Locate the cell with the specified text and output its [X, Y] center coordinate. 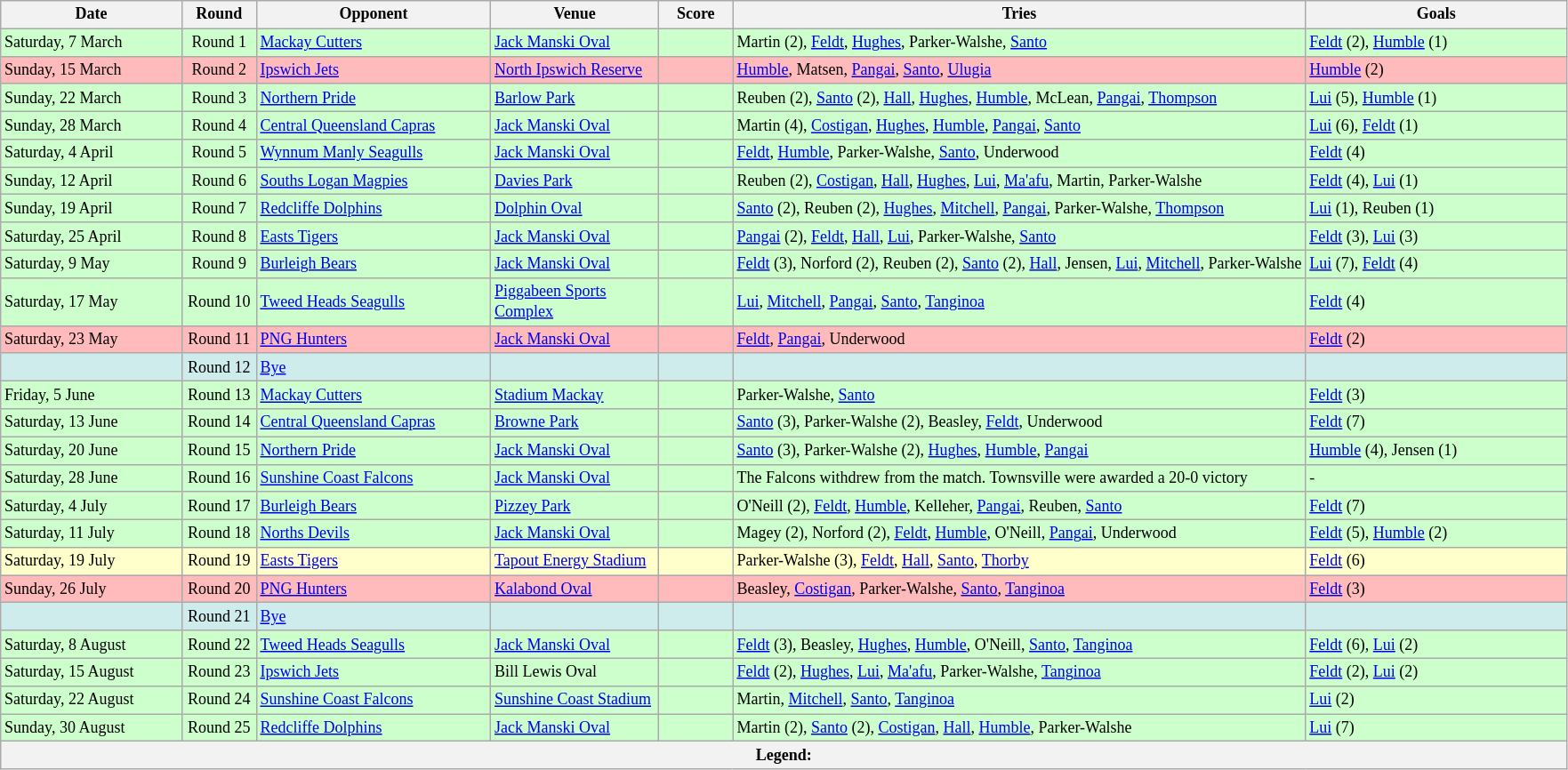
Round 23 [219, 672]
Sunday, 12 April [92, 181]
Feldt (3), Norford (2), Reuben (2), Santo (2), Hall, Jensen, Lui, Mitchell, Parker-Walshe [1019, 263]
Goals [1436, 14]
Round 16 [219, 478]
Score [696, 14]
Date [92, 14]
Round 22 [219, 644]
Sunshine Coast Stadium [575, 699]
Saturday, 15 August [92, 672]
Kalabond Oval [575, 589]
Santo (3), Parker-Walshe (2), Hughes, Humble, Pangai [1019, 450]
Feldt (2), Lui (2) [1436, 672]
Saturday, 7 March [92, 43]
Round 6 [219, 181]
Saturday, 4 April [92, 153]
- [1436, 478]
Parker-Walshe, Santo [1019, 395]
Feldt, Humble, Parker-Walshe, Santo, Underwood [1019, 153]
Round 1 [219, 43]
Sunday, 28 March [92, 124]
Norths Devils [374, 533]
Lui (5), Humble (1) [1436, 98]
Stadium Mackay [575, 395]
Saturday, 25 April [92, 237]
Saturday, 22 August [92, 699]
Bill Lewis Oval [575, 672]
Round 5 [219, 153]
The Falcons withdrew from the match. Townsville were awarded a 20-0 victory [1019, 478]
Saturday, 4 July [92, 505]
Round 21 [219, 617]
Browne Park [575, 423]
Martin (2), Feldt, Hughes, Parker-Walshe, Santo [1019, 43]
Round 12 [219, 366]
Feldt (6) [1436, 562]
Round 17 [219, 505]
Lui, Mitchell, Pangai, Santo, Tanginoa [1019, 301]
Saturday, 28 June [92, 478]
Martin, Mitchell, Santo, Tanginoa [1019, 699]
Venue [575, 14]
Round 24 [219, 699]
Round 20 [219, 589]
Reuben (2), Santo (2), Hall, Hughes, Humble, McLean, Pangai, Thompson [1019, 98]
Piggabeen Sports Complex [575, 301]
Feldt (2) [1436, 340]
Dolphin Oval [575, 208]
Round [219, 14]
North Ipswich Reserve [575, 69]
Round 14 [219, 423]
Barlow Park [575, 98]
Round 19 [219, 562]
Round 2 [219, 69]
Feldt (3), Beasley, Hughes, Humble, O'Neill, Santo, Tanginoa [1019, 644]
Davies Park [575, 181]
Round 25 [219, 727]
Humble (4), Jensen (1) [1436, 450]
Saturday, 8 August [92, 644]
Humble, Matsen, Pangai, Santo, Ulugia [1019, 69]
Feldt (6), Lui (2) [1436, 644]
Feldt, Pangai, Underwood [1019, 340]
Sunday, 15 March [92, 69]
Feldt (2), Humble (1) [1436, 43]
Magey (2), Norford (2), Feldt, Humble, O'Neill, Pangai, Underwood [1019, 533]
Round 7 [219, 208]
Round 8 [219, 237]
Lui (7), Feldt (4) [1436, 263]
Reuben (2), Costigan, Hall, Hughes, Lui, Ma'afu, Martin, Parker-Walshe [1019, 181]
Parker-Walshe (3), Feldt, Hall, Santo, Thorby [1019, 562]
Lui (6), Feldt (1) [1436, 124]
Saturday, 13 June [92, 423]
Feldt (4), Lui (1) [1436, 181]
Saturday, 9 May [92, 263]
Wynnum Manly Seagulls [374, 153]
Pangai (2), Feldt, Hall, Lui, Parker-Walshe, Santo [1019, 237]
Martin (4), Costigan, Hughes, Humble, Pangai, Santo [1019, 124]
Santo (2), Reuben (2), Hughes, Mitchell, Pangai, Parker-Walshe, Thompson [1019, 208]
Martin (2), Santo (2), Costigan, Hall, Humble, Parker-Walshe [1019, 727]
Sunday, 30 August [92, 727]
Round 11 [219, 340]
Tapout Energy Stadium [575, 562]
Round 4 [219, 124]
Sunday, 26 July [92, 589]
Round 3 [219, 98]
Saturday, 19 July [92, 562]
Santo (3), Parker-Walshe (2), Beasley, Feldt, Underwood [1019, 423]
Round 13 [219, 395]
Sunday, 19 April [92, 208]
Saturday, 23 May [92, 340]
Beasley, Costigan, Parker-Walshe, Santo, Tanginoa [1019, 589]
Round 18 [219, 533]
Round 10 [219, 301]
Souths Logan Magpies [374, 181]
Opponent [374, 14]
Friday, 5 June [92, 395]
Round 15 [219, 450]
Sunday, 22 March [92, 98]
Lui (2) [1436, 699]
Legend: [784, 756]
O'Neill (2), Feldt, Humble, Kelleher, Pangai, Reuben, Santo [1019, 505]
Pizzey Park [575, 505]
Feldt (3), Lui (3) [1436, 237]
Feldt (5), Humble (2) [1436, 533]
Saturday, 17 May [92, 301]
Feldt (2), Hughes, Lui, Ma'afu, Parker-Walshe, Tanginoa [1019, 672]
Tries [1019, 14]
Humble (2) [1436, 69]
Round 9 [219, 263]
Lui (1), Reuben (1) [1436, 208]
Saturday, 20 June [92, 450]
Lui (7) [1436, 727]
Saturday, 11 July [92, 533]
